Locate the cell with the specified text and output its (x, y) center coordinate. 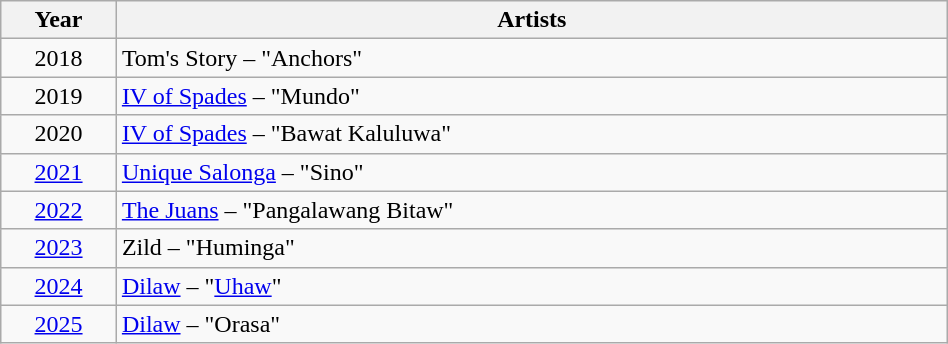
2020 (59, 134)
Dilaw – "Uhaw" (532, 286)
2019 (59, 96)
Dilaw – "Orasa" (532, 324)
Unique Salonga – "Sino" (532, 172)
2021 (59, 172)
Artists (532, 20)
2024 (59, 286)
Zild – "Huminga" (532, 248)
Tom's Story – "Anchors" (532, 58)
2018 (59, 58)
Year (59, 20)
2023 (59, 248)
IV of Spades – "Mundo" (532, 96)
2025 (59, 324)
2022 (59, 210)
IV of Spades – "Bawat Kaluluwa" (532, 134)
The Juans – "Pangalawang Bitaw" (532, 210)
